Output the (X, Y) coordinate of the center of the cell containing the given text.  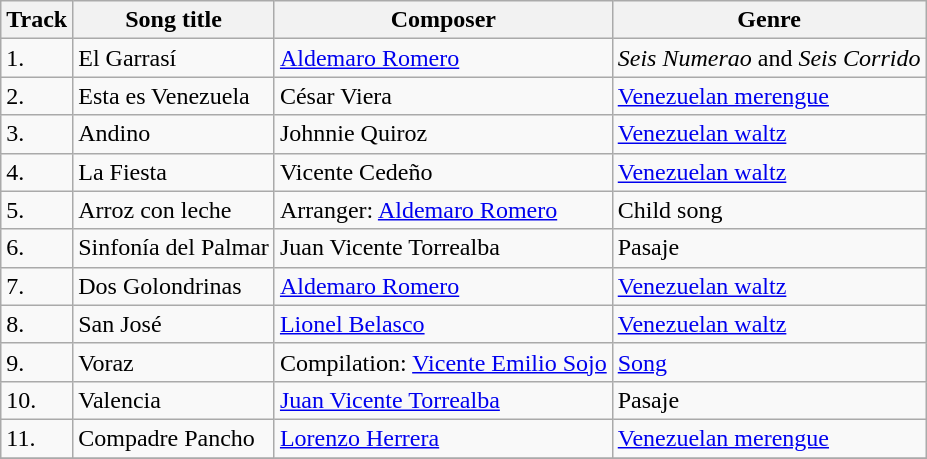
3. (37, 134)
Valencia (174, 400)
La Fiesta (174, 172)
1. (37, 58)
Johnnie Quiroz (443, 134)
Dos Golondrinas (174, 286)
César Viera (443, 96)
El Garrasí (174, 58)
9. (37, 362)
Lorenzo Herrera (443, 438)
7. (37, 286)
Lionel Belasco (443, 324)
2. (37, 96)
Composer (443, 20)
Vicente Cedeño (443, 172)
Sinfonía del Palmar (174, 248)
Andino (174, 134)
Arranger: Aldemaro Romero (443, 210)
11. (37, 438)
6. (37, 248)
Voraz (174, 362)
Child song (769, 210)
Seis Numerao and Seis Corrido (769, 58)
8. (37, 324)
4. (37, 172)
Track (37, 20)
Esta es Venezuela (174, 96)
Song (769, 362)
Song title (174, 20)
Compilation: Vicente Emilio Sojo (443, 362)
Arroz con leche (174, 210)
5. (37, 210)
Compadre Pancho (174, 438)
San José (174, 324)
Genre (769, 20)
10. (37, 400)
